Pinpoint the cell where the given text exists, returning its (X, Y) midpoint coordinate. 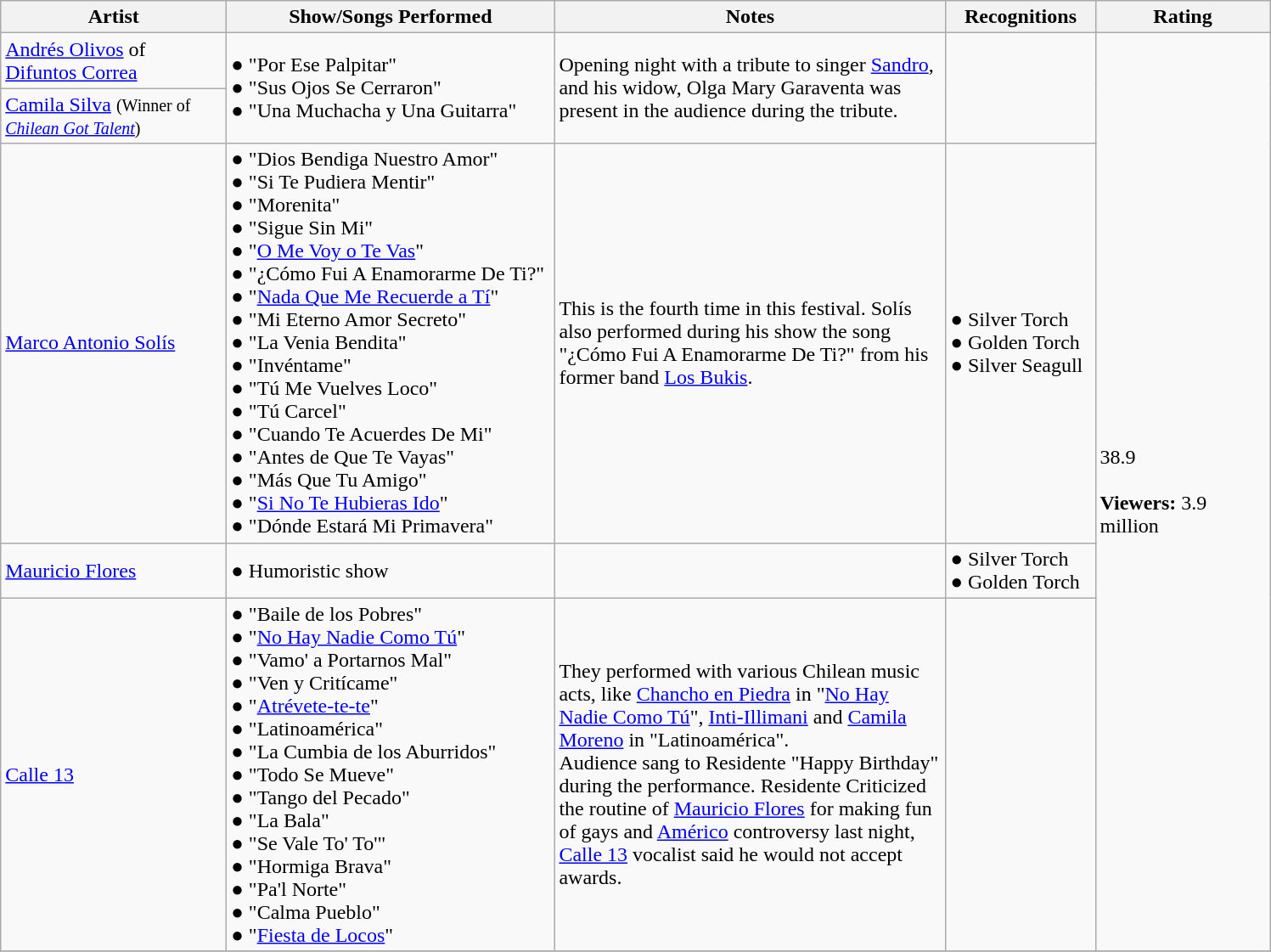
Camila Silva (Winner of Chilean Got Talent) (114, 115)
Notes (751, 17)
● "Por Ese Palpitar" ● "Sus Ojos Se Cerraron" ● "Una Muchacha y Una Guitarra" (391, 88)
Show/Songs Performed (391, 17)
● Humoristic show (391, 571)
Artist (114, 17)
Andrés Olivos of Difuntos Correa (114, 61)
● Silver Torch ● Golden Torch ● Silver Seagull (1021, 343)
Calle 13 (114, 775)
● Silver Torch ● Golden Torch (1021, 571)
38.9 Viewers: 3.9 million (1183, 493)
Opening night with a tribute to singer Sandro, and his widow, Olga Mary Garaventa was present in the audience during the tribute. (751, 88)
Recognitions (1021, 17)
Rating (1183, 17)
Mauricio Flores (114, 571)
Marco Antonio Solís (114, 343)
